From the cell containing the given text, extract its center point as (X, Y) coordinate. 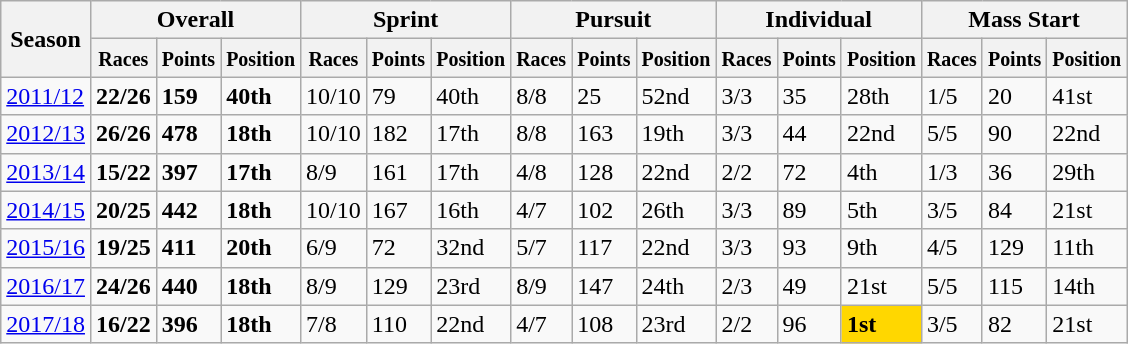
4/5 (952, 248)
2012/13 (46, 134)
32nd (471, 248)
Pursuit (614, 20)
108 (604, 324)
79 (398, 96)
163 (604, 134)
41st (1087, 96)
11th (1087, 248)
117 (604, 248)
128 (604, 172)
28th (881, 96)
24/26 (123, 286)
Sprint (406, 20)
93 (809, 248)
82 (1014, 324)
14th (1087, 286)
1/5 (952, 96)
2011/12 (46, 96)
397 (188, 172)
2016/17 (46, 286)
396 (188, 324)
96 (809, 324)
26/26 (123, 134)
20th (261, 248)
478 (188, 134)
16/22 (123, 324)
26th (676, 210)
9th (881, 248)
2013/14 (46, 172)
90 (1014, 134)
5/7 (542, 248)
1/3 (952, 172)
2014/15 (46, 210)
167 (398, 210)
35 (809, 96)
19th (676, 134)
15/22 (123, 172)
161 (398, 172)
Overall (195, 20)
442 (188, 210)
22/26 (123, 96)
2/3 (746, 286)
102 (604, 210)
84 (1014, 210)
2015/16 (46, 248)
49 (809, 286)
Mass Start (1024, 20)
19/25 (123, 248)
89 (809, 210)
182 (398, 134)
52nd (676, 96)
5th (881, 210)
44 (809, 134)
6/9 (334, 248)
7/8 (334, 324)
440 (188, 286)
24th (676, 286)
115 (1014, 286)
Individual (818, 20)
36 (1014, 172)
25 (604, 96)
29th (1087, 172)
1st (881, 324)
4th (881, 172)
147 (604, 286)
16th (471, 210)
411 (188, 248)
4/8 (542, 172)
Season (46, 39)
159 (188, 96)
2017/18 (46, 324)
20/25 (123, 210)
20 (1014, 96)
110 (398, 324)
